Search for the cell housing the specified text and yield its [X, Y] center coordinate. 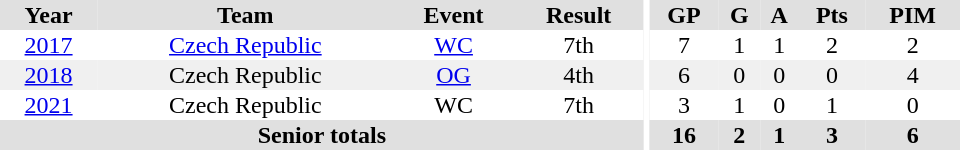
G [740, 15]
Year [48, 15]
PIM [912, 15]
2017 [48, 45]
GP [684, 15]
Event [454, 15]
16 [684, 135]
2021 [48, 105]
2018 [48, 75]
OG [454, 75]
7 [684, 45]
4th [579, 75]
Senior totals [322, 135]
Pts [832, 15]
Result [579, 15]
A [780, 15]
4 [912, 75]
Team [245, 15]
